Capture the cell that displays the provided text and extract its (x, y) central coordinate. 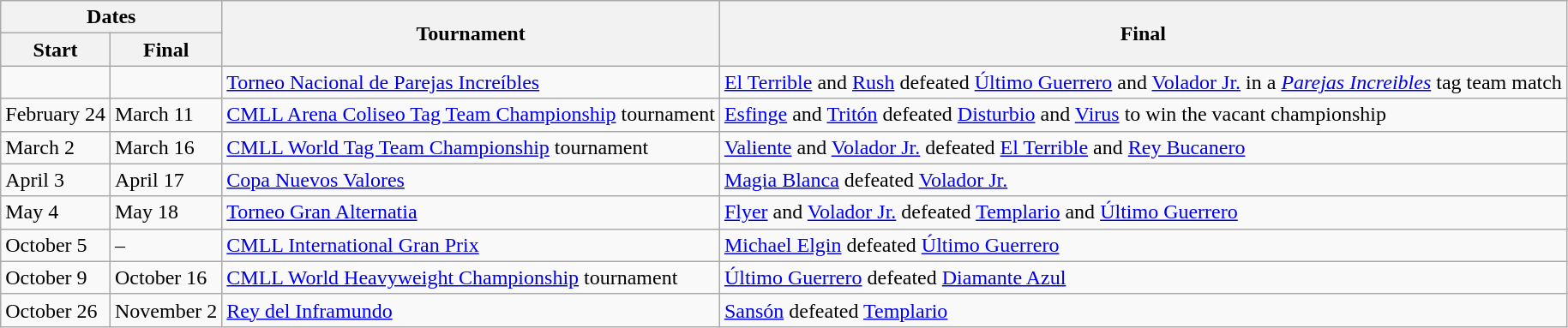
November 2 (165, 310)
May 4 (56, 212)
March 2 (56, 147)
Sansón defeated Templario (1143, 310)
CMLL International Gran Prix (472, 245)
Magia Blanca defeated Volador Jr. (1143, 180)
CMLL World Heavyweight Championship tournament (472, 277)
May 18 (165, 212)
El Terrible and Rush defeated Último Guerrero and Volador Jr. in a Parejas Increibles tag team match (1143, 82)
Rey del Inframundo (472, 310)
April 3 (56, 180)
Start (56, 50)
October 26 (56, 310)
Copa Nuevos Valores (472, 180)
CMLL Arena Coliseo Tag Team Championship tournament (472, 115)
Torneo Nacional de Parejas Increíbles (472, 82)
February 24 (56, 115)
Michael Elgin defeated Último Guerrero (1143, 245)
March 16 (165, 147)
Valiente and Volador Jr. defeated El Terrible and Rey Bucanero (1143, 147)
Tournament (472, 33)
April 17 (165, 180)
Último Guerrero defeated Diamante Azul (1143, 277)
CMLL World Tag Team Championship tournament (472, 147)
Flyer and Volador Jr. defeated Templario and Último Guerrero (1143, 212)
– (165, 245)
October 5 (56, 245)
Esfinge and Tritón defeated Disturbio and Virus to win the vacant championship (1143, 115)
Dates (111, 17)
March 11 (165, 115)
Torneo Gran Alternatia (472, 212)
October 9 (56, 277)
October 16 (165, 277)
